For the text-containing cell, return its midpoint in (x, y) coordinate format. 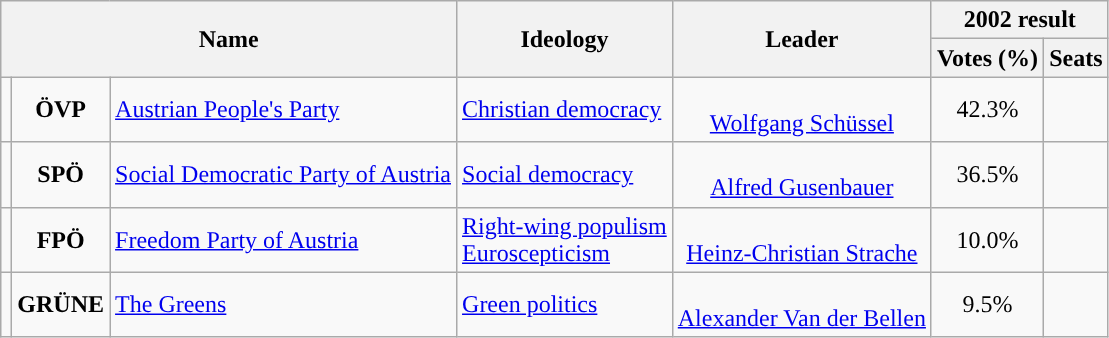
Alexander Van der Bellen (802, 304)
Freedom Party of Austria (284, 240)
9.5% (987, 304)
SPÖ (61, 174)
Name (229, 39)
Right-wing populismEuroscepticism (565, 240)
Christian democracy (565, 110)
ÖVP (61, 110)
Alfred Gusenbauer (802, 174)
Wolfgang Schüssel (802, 110)
36.5% (987, 174)
Leader (802, 39)
2002 result (1020, 20)
The Greens (284, 304)
GRÜNE (61, 304)
Seats (1076, 58)
Social democracy (565, 174)
10.0% (987, 240)
Heinz-Christian Strache (802, 240)
Austrian People's Party (284, 110)
Social Democratic Party of Austria (284, 174)
42.3% (987, 110)
FPÖ (61, 240)
Ideology (565, 39)
Green politics (565, 304)
Votes (%) (987, 58)
